Search for the cell housing the specified text and yield its (X, Y) center coordinate. 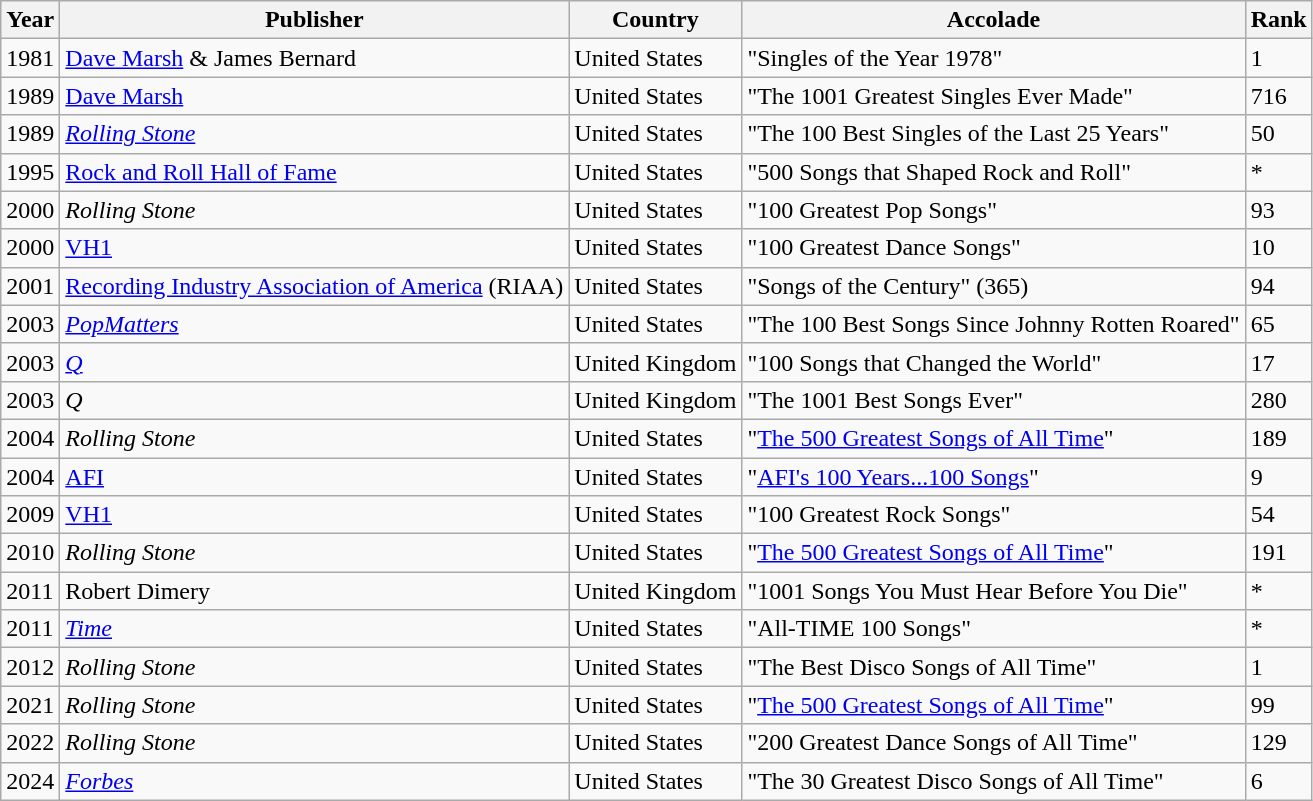
"The 100 Best Songs Since Johnny Rotten Roared" (994, 324)
2012 (30, 667)
"500 Songs that Shaped Rock and Roll" (994, 172)
17 (1278, 362)
2021 (30, 705)
"100 Songs that Changed the World" (994, 362)
AFI (314, 477)
99 (1278, 705)
93 (1278, 210)
2022 (30, 743)
"100 Greatest Rock Songs" (994, 515)
50 (1278, 134)
Country (656, 20)
94 (1278, 286)
"200 Greatest Dance Songs of All Time" (994, 743)
"All-TIME 100 Songs" (994, 629)
"The 1001 Best Songs Ever" (994, 400)
2001 (30, 286)
"Songs of the Century" (365) (994, 286)
10 (1278, 248)
Forbes (314, 781)
"The 100 Best Singles of the Last 25 Years" (994, 134)
Accolade (994, 20)
PopMatters (314, 324)
716 (1278, 96)
"Singles of the Year 1978" (994, 58)
1981 (30, 58)
Robert Dimery (314, 591)
Publisher (314, 20)
"AFI's 100 Years...100 Songs" (994, 477)
129 (1278, 743)
2009 (30, 515)
"1001 Songs You Must Hear Before You Die" (994, 591)
191 (1278, 553)
Dave Marsh (314, 96)
Year (30, 20)
280 (1278, 400)
2010 (30, 553)
189 (1278, 438)
1995 (30, 172)
Rock and Roll Hall of Fame (314, 172)
2024 (30, 781)
Time (314, 629)
9 (1278, 477)
"100 Greatest Pop Songs" (994, 210)
54 (1278, 515)
Recording Industry Association of America (RIAA) (314, 286)
65 (1278, 324)
Dave Marsh & James Bernard (314, 58)
"100 Greatest Dance Songs" (994, 248)
6 (1278, 781)
"The Best Disco Songs of All Time" (994, 667)
"The 1001 Greatest Singles Ever Made" (994, 96)
Rank (1278, 20)
"The 30 Greatest Disco Songs of All Time" (994, 781)
